Output the (X, Y) coordinate of the center of the cell containing the given text.  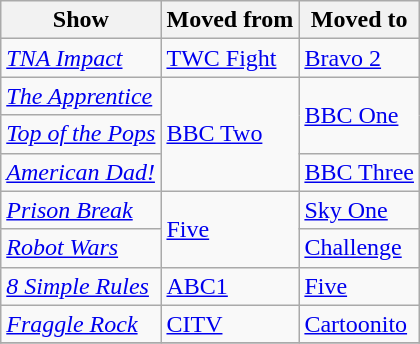
American Dad! (81, 172)
Moved to (360, 20)
Top of the Pops (81, 134)
Cartoonito (360, 324)
Moved from (230, 20)
ABC1 (230, 286)
Bravo 2 (360, 58)
BBC One (360, 115)
Sky One (360, 210)
TWC Fight (230, 58)
The Apprentice (81, 96)
CITV (230, 324)
BBC Three (360, 172)
Prison Break (81, 210)
Robot Wars (81, 248)
8 Simple Rules (81, 286)
Fraggle Rock (81, 324)
TNA Impact (81, 58)
BBC Two (230, 134)
Challenge (360, 248)
Show (81, 20)
